Provide the (x, y) coordinate of the cell's center where the given text is located.  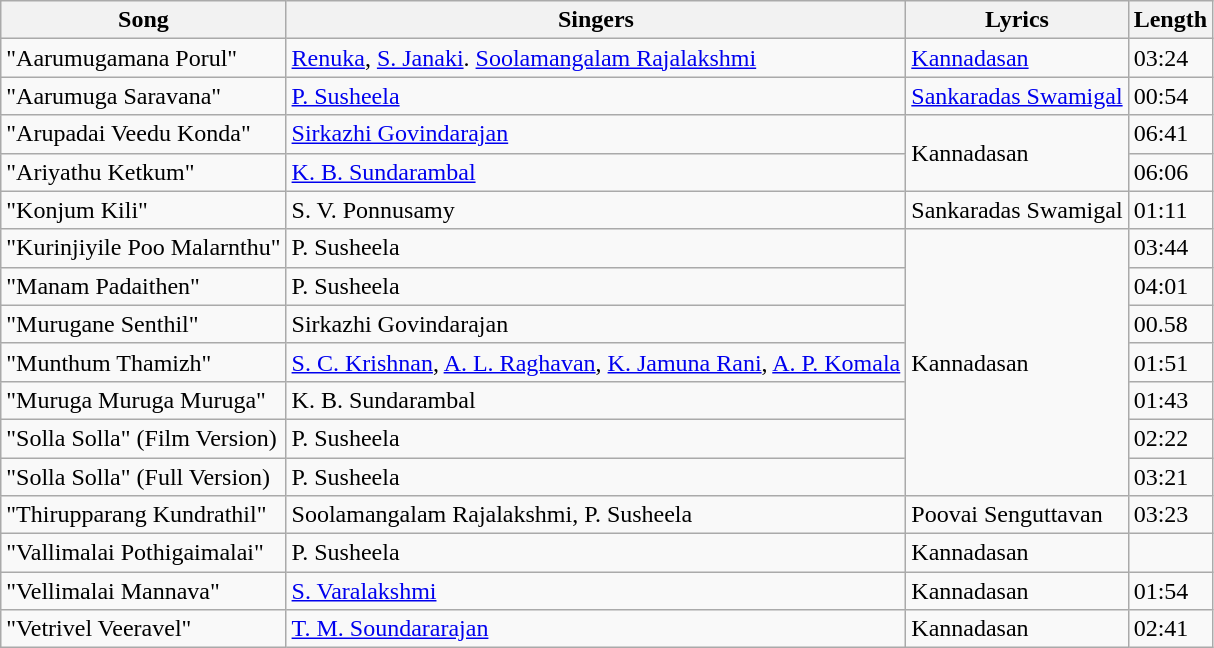
03:21 (1170, 477)
"Solla Solla" (Film Version) (144, 438)
"Vetrivel Veeravel" (144, 629)
03:23 (1170, 515)
03:24 (1170, 58)
04:01 (1170, 286)
S. C. Krishnan, A. L. Raghavan, K. Jamuna Rani, A. P. Komala (596, 362)
Poovai Senguttavan (1017, 515)
00:54 (1170, 96)
06:06 (1170, 172)
Song (144, 20)
01:11 (1170, 210)
"Aarumuga Saravana" (144, 96)
Singers (596, 20)
"Manam Padaithen" (144, 286)
"Munthum Thamizh" (144, 362)
Soolamangalam Rajalakshmi, P. Susheela (596, 515)
00.58 (1170, 324)
T. M. Soundararajan (596, 629)
01:51 (1170, 362)
"Ariyathu Ketkum" (144, 172)
02:22 (1170, 438)
S. V. Ponnusamy (596, 210)
Renuka, S. Janaki. Soolamangalam Rajalakshmi (596, 58)
06:41 (1170, 134)
"Solla Solla" (Full Version) (144, 477)
01:54 (1170, 591)
"Arupadai Veedu Konda" (144, 134)
Length (1170, 20)
"Murugane Senthil" (144, 324)
"Muruga Muruga Muruga" (144, 400)
"Kurinjiyile Poo Malarnthu" (144, 248)
01:43 (1170, 400)
"Konjum Kili" (144, 210)
"Vallimalai Pothigaimalai" (144, 553)
"Vellimalai Mannava" (144, 591)
02:41 (1170, 629)
S. Varalakshmi (596, 591)
"Aarumugamana Porul" (144, 58)
"Thirupparang Kundrathil" (144, 515)
03:44 (1170, 248)
Lyrics (1017, 20)
